Extract the (X, Y) coordinate from the center of the cell holding the provided text.  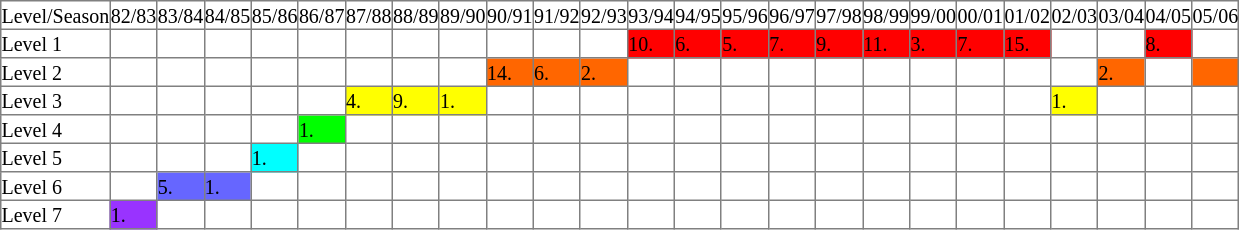
03/04 (1122, 15)
Level 1 (56, 43)
94/95 (698, 15)
3. (934, 43)
8. (1168, 43)
Level 7 (56, 214)
11. (886, 43)
91/92 (556, 15)
Level 2 (56, 72)
05/06 (1216, 15)
89/90 (462, 15)
87/88 (368, 15)
01/02 (1028, 15)
83/84 (180, 15)
98/99 (886, 15)
93/94 (650, 15)
10. (650, 43)
99/00 (934, 15)
Level 4 (56, 129)
04/05 (1168, 15)
90/91 (510, 15)
97/98 (840, 15)
84/85 (228, 15)
02/03 (1074, 15)
15. (1028, 43)
4. (368, 100)
Level/Season (56, 15)
85/86 (274, 15)
96/97 (792, 15)
Level 3 (56, 100)
00/01 (980, 15)
82/83 (134, 15)
86/87 (322, 15)
92/93 (604, 15)
88/89 (416, 15)
14. (510, 72)
Level 6 (56, 186)
Level 5 (56, 157)
95/96 (744, 15)
